Output the (x, y) coordinate of the center of the cell containing the given text.  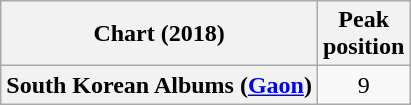
Chart (2018) (160, 34)
Peakposition (363, 34)
South Korean Albums (Gaon) (160, 85)
9 (363, 85)
